Provide the [X, Y] coordinate of the cell's center where the given text is located.  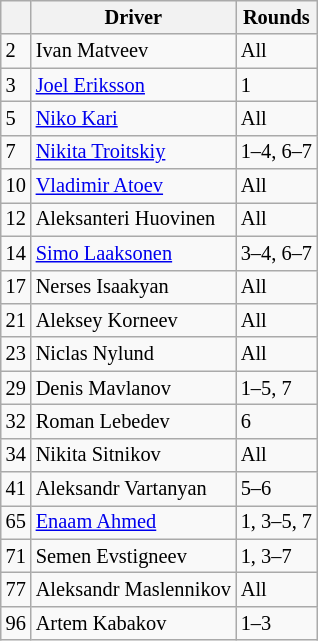
Aleksandr Vartanyan [134, 489]
Nerses Isaakyan [134, 287]
Nikita Sitnikov [134, 455]
1–4, 6–7 [276, 152]
Aleksandr Maslennikov [134, 589]
Niclas Nylund [134, 354]
Enaam Ahmed [134, 522]
Driver [134, 17]
96 [16, 623]
Vladimir Atoev [134, 186]
Artem Kabakov [134, 623]
41 [16, 489]
1, 3–5, 7 [276, 522]
1–3 [276, 623]
1–5, 7 [276, 388]
17 [16, 287]
34 [16, 455]
5 [16, 118]
3–4, 6–7 [276, 253]
29 [16, 388]
Nikita Troitskiy [134, 152]
Ivan Matveev [134, 51]
Aleksanteri Huovinen [134, 219]
Roman Lebedev [134, 421]
Niko Kari [134, 118]
3 [16, 85]
10 [16, 186]
Joel Eriksson [134, 85]
5–6 [276, 489]
1 [276, 85]
Denis Mavlanov [134, 388]
14 [16, 253]
6 [276, 421]
Aleksey Korneev [134, 320]
Rounds [276, 17]
2 [16, 51]
32 [16, 421]
23 [16, 354]
65 [16, 522]
1, 3–7 [276, 556]
7 [16, 152]
77 [16, 589]
71 [16, 556]
21 [16, 320]
Semen Evstigneev [134, 556]
12 [16, 219]
Simo Laaksonen [134, 253]
